Determine the (X, Y) coordinate at the center of the cell enclosing the given text.  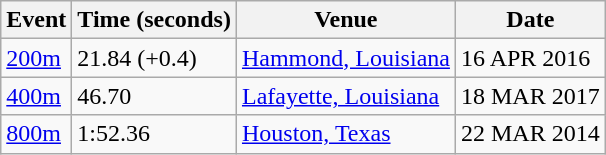
Hammond, Louisiana (346, 58)
200m (36, 58)
22 MAR 2014 (530, 134)
16 APR 2016 (530, 58)
21.84 (+0.4) (154, 58)
Time (seconds) (154, 20)
18 MAR 2017 (530, 96)
800m (36, 134)
Venue (346, 20)
Event (36, 20)
Lafayette, Louisiana (346, 96)
Date (530, 20)
46.70 (154, 96)
1:52.36 (154, 134)
400m (36, 96)
Houston, Texas (346, 134)
